Return [X, Y] of the center of cell containing provided text 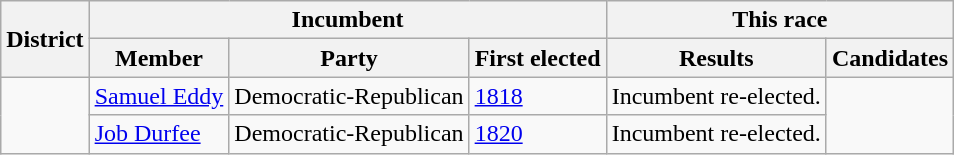
District [45, 39]
Member [159, 58]
Party [349, 58]
Incumbent [348, 20]
Samuel Eddy [159, 96]
Results [716, 58]
This race [780, 20]
First elected [538, 58]
Candidates [890, 58]
Job Durfee [159, 134]
1818 [538, 96]
1820 [538, 134]
